Extract the (X, Y) coordinate from the center of the cell holding the provided text.  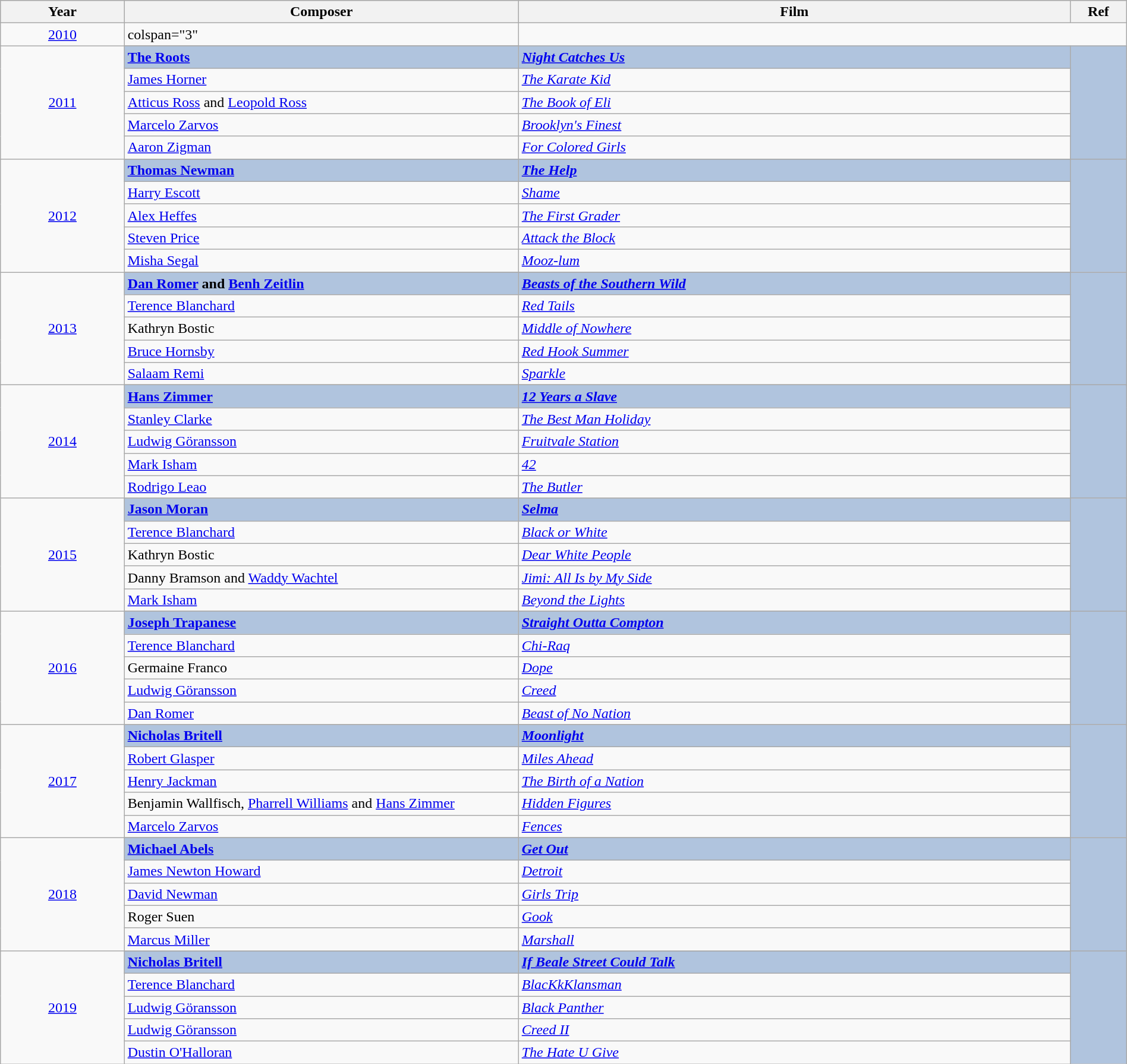
The Roots (321, 57)
James Horner (321, 80)
Night Catches Us (794, 57)
The Help (794, 170)
2013 (62, 329)
The First Grader (794, 215)
Middle of Nowhere (794, 329)
Thomas Newman (321, 170)
Composer (321, 12)
Henry Jackman (321, 781)
Dope (794, 668)
Brooklyn's Finest (794, 125)
2011 (62, 102)
David Newman (321, 894)
Film (794, 12)
The Hate U Give (794, 1053)
Harry Escott (321, 193)
James Newton Howard (321, 871)
Attack the Block (794, 238)
Jimi: All Is by My Side (794, 577)
Red Hook Summer (794, 351)
Beasts of the Southern Wild (794, 284)
Aaron Zigman (321, 147)
Shame (794, 193)
Girls Trip (794, 894)
2016 (62, 668)
Fences (794, 826)
Steven Price (321, 238)
Hidden Figures (794, 804)
Ref (1098, 12)
Gook (794, 917)
Bruce Hornsby (321, 351)
Detroit (794, 871)
Selma (794, 509)
The Butler (794, 487)
42 (794, 464)
Robert Glasper (321, 758)
Creed (794, 691)
Moonlight (794, 736)
12 Years a Slave (794, 396)
Germaine Franco (321, 668)
If Beale Street Could Talk (794, 962)
Hans Zimmer (321, 396)
2014 (62, 442)
Atticus Ross and Leopold Ross (321, 102)
2019 (62, 1007)
Get Out (794, 849)
Salaam Remi (321, 374)
Beast of No Nation (794, 713)
2012 (62, 215)
Sparkle (794, 374)
The Karate Kid (794, 80)
Roger Suen (321, 917)
The Birth of a Nation (794, 781)
The Best Man Holiday (794, 419)
2015 (62, 555)
Black Panther (794, 1008)
Joseph Trapanese (321, 622)
Jason Moran (321, 509)
Marshall (794, 939)
Miles Ahead (794, 758)
Year (62, 12)
2010 (62, 34)
Fruitvale Station (794, 442)
Straight Outta Compton (794, 622)
Misha Segal (321, 260)
Benjamin Wallfisch, Pharrell Williams and Hans Zimmer (321, 804)
Dan Romer and Benh Zeitlin (321, 284)
Black or White (794, 532)
Beyond the Lights (794, 600)
Chi-Raq (794, 645)
Creed II (794, 1030)
BlacKkKlansman (794, 984)
Michael Abels (321, 849)
Stanley Clarke (321, 419)
Mooz-lum (794, 260)
Danny Bramson and Waddy Wachtel (321, 577)
colspan="3" (321, 34)
Marcus Miller (321, 939)
Alex Heffes (321, 215)
Dear White People (794, 555)
The Book of Eli (794, 102)
2017 (62, 781)
Dan Romer (321, 713)
Rodrigo Leao (321, 487)
Red Tails (794, 306)
For Colored Girls (794, 147)
2018 (62, 894)
Dustin O'Halloran (321, 1053)
